Scan for the cell matching the given text and deliver its [x, y] coordinate at center. 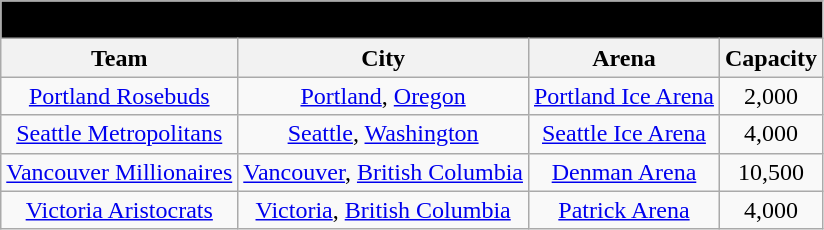
Seattle, Washington [384, 134]
Seattle Ice Arena [624, 134]
City [384, 58]
Arena [624, 58]
Victoria, British Columbia [384, 210]
10,500 [770, 172]
1915–16 Pacific Coast Hockey Association [412, 20]
2,000 [770, 96]
Team [120, 58]
Portland Ice Arena [624, 96]
Portland Rosebuds [120, 96]
Patrick Arena [624, 210]
Victoria Aristocrats [120, 210]
Portland, Oregon [384, 96]
Vancouver, British Columbia [384, 172]
Vancouver Millionaires [120, 172]
Denman Arena [624, 172]
Capacity [770, 58]
Seattle Metropolitans [120, 134]
